Capture the cell that displays the provided text and extract its (x, y) central coordinate. 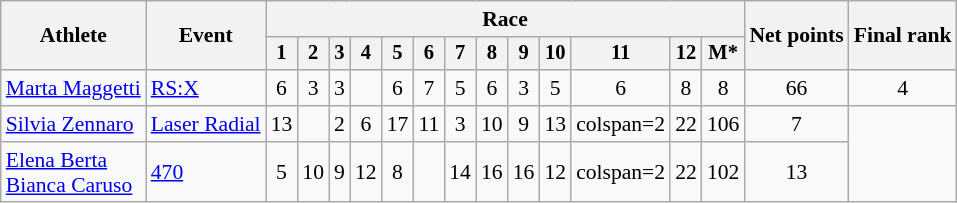
102 (724, 172)
470 (206, 172)
17 (398, 124)
Race (506, 19)
Marta Maggetti (74, 88)
1 (282, 54)
66 (796, 88)
Laser Radial (206, 124)
Athlete (74, 36)
14 (460, 172)
Net points (796, 36)
M* (724, 54)
Event (206, 36)
Elena BertaBianca Caruso (74, 172)
106 (724, 124)
Final rank (903, 36)
RS:X (206, 88)
Silvia Zennaro (74, 124)
